Return [X, Y] of the center of cell containing provided text 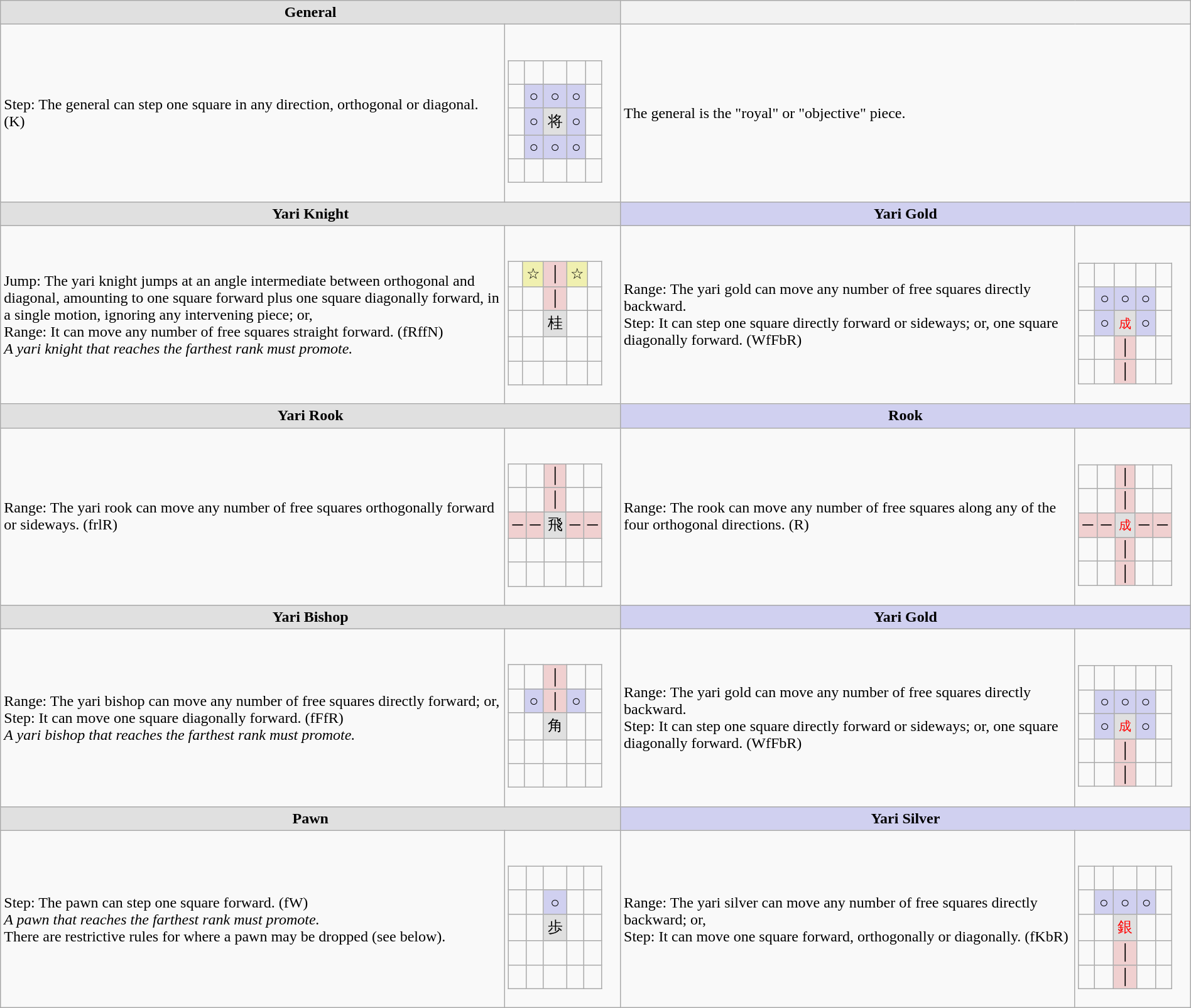
Yari Bishop [310, 617]
将 [555, 122]
飛 [555, 525]
歩 [555, 927]
桂 [555, 324]
角 [555, 726]
○ ○ ○ 銀 │ │ [1133, 919]
Yari Silver [906, 818]
│ ○ │ ○ 角 [563, 718]
General [310, 13]
銀 [1126, 927]
Rook [906, 416]
│ │ ─ ─ 飛 ─ ─ [563, 516]
○ 歩 [563, 919]
Range: The rook can move any number of free squares along any of the four orthogonal directions. (R) [848, 516]
Step: The general can step one square in any direction, orthogonal or diagonal. (K) [253, 113]
│ │ ─ ─ 成 ─ ─ │ │ [1133, 516]
Yari Knight [310, 214]
Range: The yari rook can move any number of free squares orthogonally forward or sideways. (frlR) [253, 516]
Pawn [310, 818]
○ ○ ○ ○ 将 ○ ○ ○ ○ [563, 113]
The general is the "royal" or "objective" piece. [906, 113]
☆ │ ☆ │ 桂 [563, 315]
Yari Rook [310, 416]
